Return (x, y) of the center of cell containing provided text 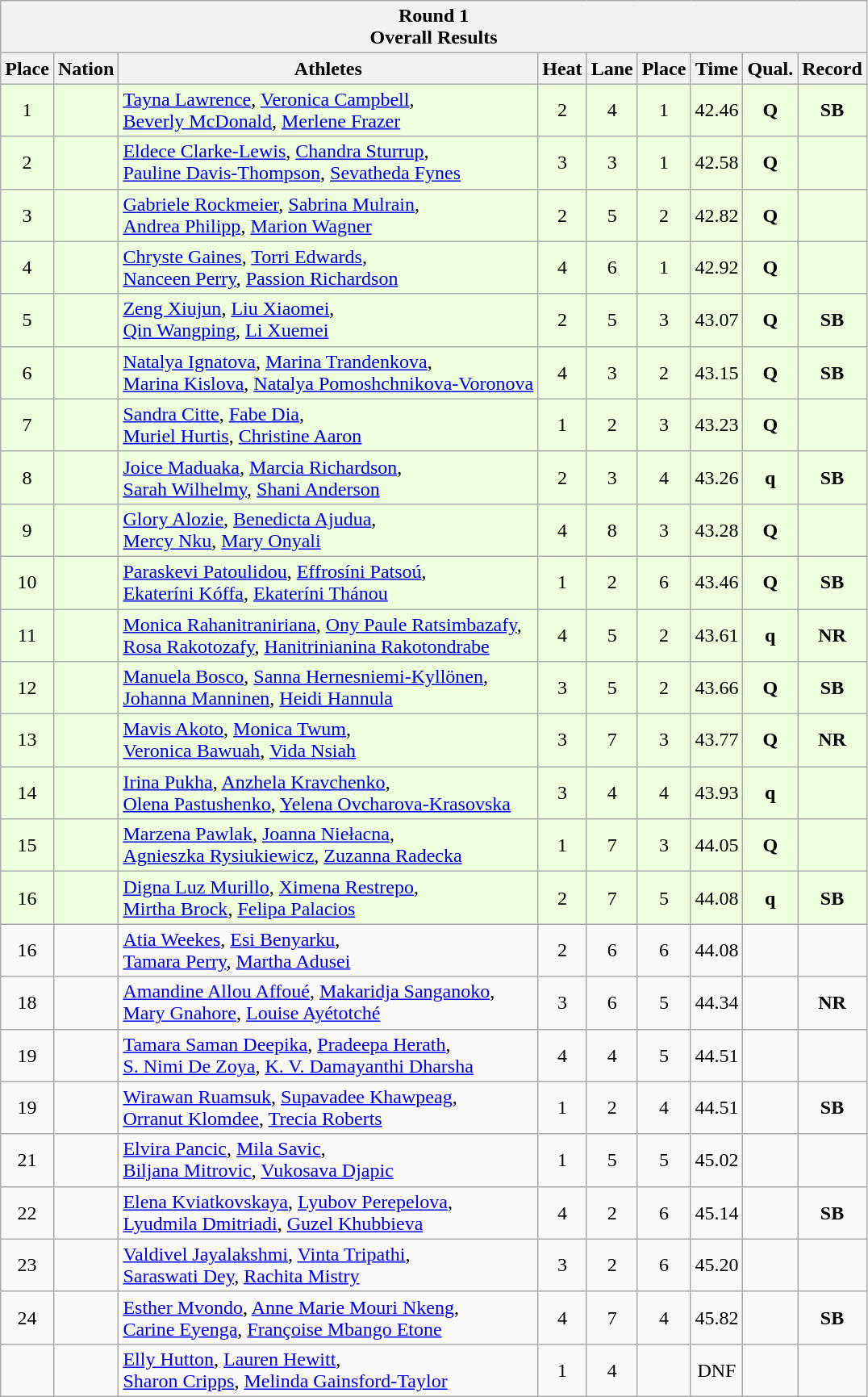
Elena Kviatkovskaya, Lyubov Perepelova,Lyudmila Dmitriadi, Guzel Khubbieva (328, 1212)
43.77 (716, 741)
45.02 (716, 1161)
10 (27, 583)
Time (716, 69)
42.58 (716, 163)
13 (27, 741)
Elly Hutton, Lauren Hewitt,Sharon Cripps, Melinda Gainsford-Taylor (328, 1370)
Natalya Ignatova, Marina Trandenkova,Marina Kislova, Natalya Pomoshchnikova-Voronova (328, 373)
44.05 (716, 846)
Eldece Clarke-Lewis, Chandra Sturrup,Pauline Davis-Thompson, Sevatheda Fynes (328, 163)
Zeng Xiujun, Liu Xiaomei,Qin Wangping, Li Xuemei (328, 320)
11 (27, 634)
Chryste Gaines, Torri Edwards,Nanceen Perry, Passion Richardson (328, 268)
Glory Alozie, Benedicta Ajudua,Mercy Nku, Mary Onyali (328, 529)
Paraskevi Patoulidou, Effrosíni Patsoú,Ekateríni Kóffa, Ekateríni Thánou (328, 583)
Monica Rahanitraniriana, Ony Paule Ratsimbazafy,Rosa Rakotozafy, Hanitrinianina Rakotondrabe (328, 634)
Sandra Citte, Fabe Dia,Muriel Hurtis, Christine Aaron (328, 425)
42.82 (716, 215)
Joice Maduaka, Marcia Richardson,Sarah Wilhelmy, Shani Anderson (328, 478)
Record (833, 69)
Tamara Saman Deepika, Pradeepa Herath,S. Nimi De Zoya, K. V. Damayanthi Dharsha (328, 1056)
45.14 (716, 1212)
Valdivel Jayalakshmi, Vinta Tripathi,Saraswati Dey, Rachita Mistry (328, 1265)
23 (27, 1265)
Marzena Pawlak, Joanna Niełacna,Agnieszka Rysiukiewicz, Zuzanna Radecka (328, 846)
43.93 (716, 793)
DNF (716, 1370)
43.15 (716, 373)
43.61 (716, 634)
Gabriele Rockmeier, Sabrina Mulrain,Andrea Philipp, Marion Wagner (328, 215)
Irina Pukha, Anzhela Kravchenko,Olena Pastushenko, Yelena Ovcharova-Krasovska (328, 793)
43.23 (716, 425)
14 (27, 793)
43.07 (716, 320)
21 (27, 1161)
Round 1 Overall Results (434, 27)
43.26 (716, 478)
Elvira Pancic, Mila Savic,Biljana Mitrovic, Vukosava Djapic (328, 1161)
15 (27, 846)
43.66 (716, 688)
42.92 (716, 268)
18 (27, 1002)
Lane (611, 69)
45.20 (716, 1265)
Mavis Akoto, Monica Twum,Veronica Bawuah, Vida Nsiah (328, 741)
Manuela Bosco, Sanna Hernesniemi-Kyllönen,Johanna Manninen, Heidi Hannula (328, 688)
Wirawan Ruamsuk, Supavadee Khawpeag,Orranut Klomdee, Trecia Roberts (328, 1107)
42.46 (716, 110)
22 (27, 1212)
43.46 (716, 583)
Nation (86, 69)
Digna Luz Murillo, Ximena Restrepo,Mirtha Brock, Felipa Palacios (328, 897)
24 (27, 1317)
45.82 (716, 1317)
44.34 (716, 1002)
43.28 (716, 529)
Esther Mvondo, Anne Marie Mouri Nkeng,Carine Eyenga, Françoise Mbango Etone (328, 1317)
Qual. (770, 69)
Amandine Allou Affoué, Makaridja Sanganoko,Mary Gnahore, Louise Ayétotché (328, 1002)
9 (27, 529)
12 (27, 688)
Atia Weekes, Esi Benyarku,Tamara Perry, Martha Adusei (328, 951)
Heat (562, 69)
Athletes (328, 69)
Tayna Lawrence, Veronica Campbell,Beverly McDonald, Merlene Frazer (328, 110)
